Output the (x, y) coordinate of the center of the cell containing the given text.  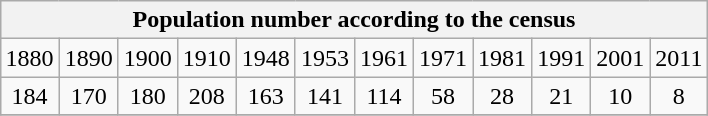
8 (679, 96)
170 (88, 96)
1910 (206, 58)
180 (148, 96)
2011 (679, 58)
Population number according to the census (354, 20)
10 (620, 96)
28 (502, 96)
1900 (148, 58)
58 (444, 96)
2001 (620, 58)
1991 (562, 58)
1880 (30, 58)
1953 (324, 58)
1948 (266, 58)
208 (206, 96)
1961 (384, 58)
1890 (88, 58)
1981 (502, 58)
184 (30, 96)
1971 (444, 58)
141 (324, 96)
21 (562, 96)
114 (384, 96)
163 (266, 96)
